Extract the (X, Y) coordinate from the center of the cell holding the provided text.  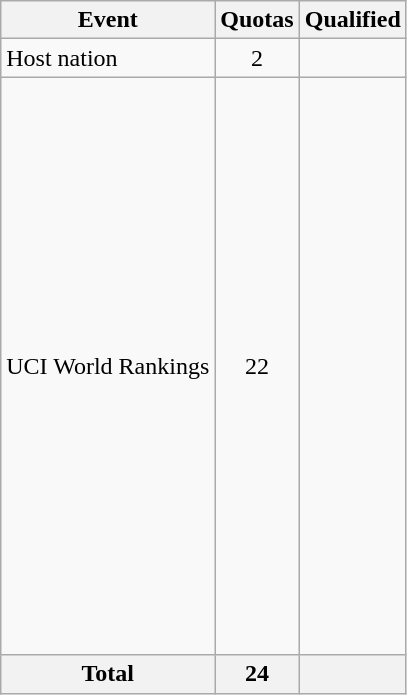
22 (257, 366)
Event (108, 20)
UCI World Rankings (108, 366)
Host nation (108, 58)
24 (257, 674)
Total (108, 674)
Qualified (352, 20)
Quotas (257, 20)
2 (257, 58)
